Provide the (X, Y) coordinate of the cell's center where the given text is located.  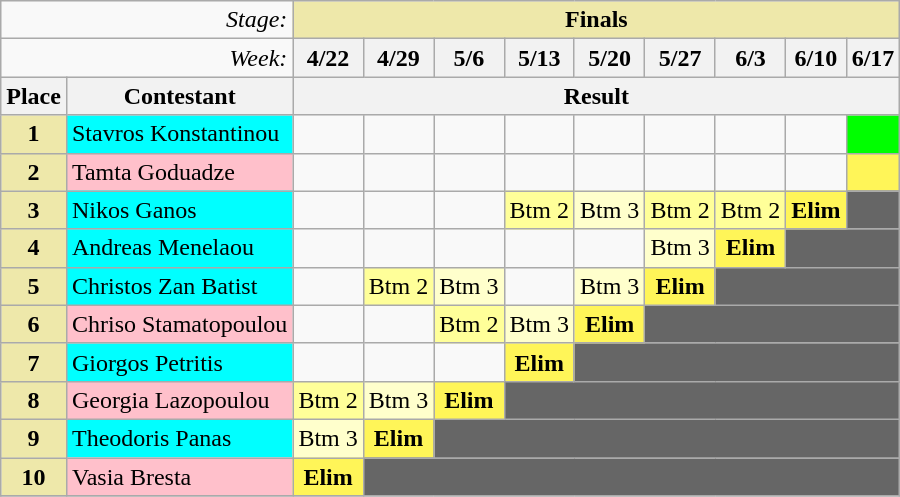
Place (34, 96)
4/29 (398, 58)
Contestant (179, 96)
6 (34, 324)
5/20 (609, 58)
10 (34, 477)
5/27 (680, 58)
Vasia Bresta (179, 477)
Result (596, 96)
7 (34, 362)
4 (34, 248)
Stavros Konstantinou (179, 134)
5/6 (469, 58)
9 (34, 438)
6/17 (873, 58)
Nikos Ganos (179, 210)
Giorgos Petritis (179, 362)
Andreas Menelaou (179, 248)
2 (34, 172)
3 (34, 210)
4/22 (328, 58)
Georgia Lazopoulou (179, 400)
Week: (147, 58)
5 (34, 286)
6/3 (750, 58)
Christos Zan Batist (179, 286)
Theodoris Panas (179, 438)
5/13 (539, 58)
Tamta Goduadze (179, 172)
Stage: (147, 20)
Chriso Stamatopoulou (179, 324)
6/10 (816, 58)
1 (34, 134)
Finals (596, 20)
8 (34, 400)
